Detect which cell encompasses the target text, then output its [X, Y] center coordinate. 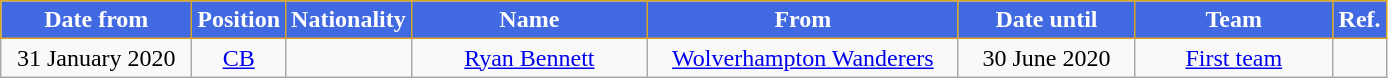
Position [239, 20]
Team [1234, 20]
Ryan Bennett [529, 58]
Ref. [1360, 20]
From [802, 20]
31 January 2020 [96, 58]
CB [239, 58]
Name [529, 20]
30 June 2020 [1046, 58]
Date until [1046, 20]
Nationality [349, 20]
First team [1234, 58]
Date from [96, 20]
Wolverhampton Wanderers [802, 58]
